Extract the [X, Y] coordinate from the center of the cell holding the provided text.  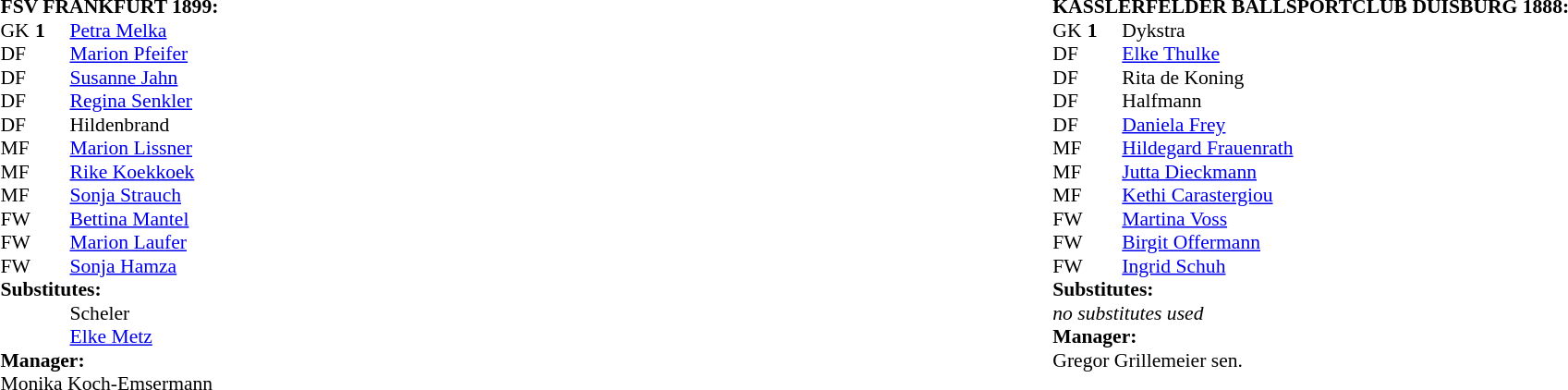
Manager: [109, 360]
Regina Senkler [144, 101]
Marion Lissner [144, 149]
Marion Pfeifer [144, 55]
Sonja Strauch [144, 195]
Hildenbrand [144, 125]
Scheler [144, 313]
Bettina Mantel [144, 219]
Sonja Hamza [144, 266]
Marion Laufer [144, 243]
Susanne Jahn [144, 78]
Petra Melka [144, 30]
Substitutes: [109, 289]
Rike Koekkoek [144, 172]
Elke Metz [144, 337]
